Find where the given text appears and provide that cell's center as [X, Y] coordinate. 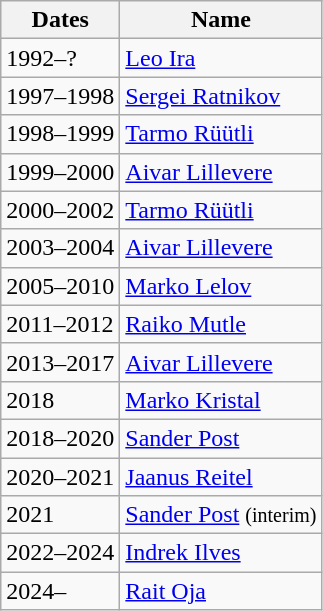
Leo Ira [221, 58]
2020–2021 [60, 477]
1992–? [60, 58]
Jaanus Reitel [221, 477]
1999–2000 [60, 172]
2022–2024 [60, 553]
2021 [60, 515]
1998–1999 [60, 134]
Sander Post (interim) [221, 515]
1997–1998 [60, 96]
Marko Kristal [221, 400]
2003–2004 [60, 248]
2024– [60, 591]
Sander Post [221, 438]
Indrek Ilves [221, 553]
2005–2010 [60, 286]
2018 [60, 400]
2000–2002 [60, 210]
Sergei Ratnikov [221, 96]
2018–2020 [60, 438]
2013–2017 [60, 362]
Raiko Mutle [221, 324]
Marko Lelov [221, 286]
Dates [60, 20]
2011–2012 [60, 324]
Rait Oja [221, 591]
Name [221, 20]
